Output the (X, Y) coordinate of the center of the cell containing the given text.  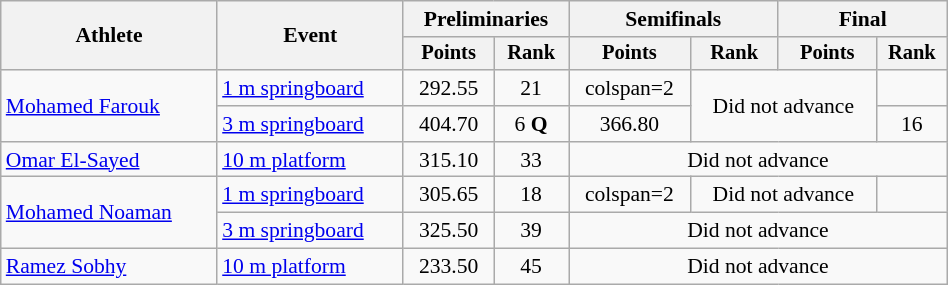
Athlete (109, 36)
366.80 (630, 124)
Semifinals (674, 19)
Event (310, 36)
Preliminaries (486, 19)
33 (532, 160)
233.50 (448, 267)
45 (532, 267)
Mohamed Noaman (109, 212)
Omar El-Sayed (109, 160)
292.55 (448, 88)
21 (532, 88)
315.10 (448, 160)
6 Q (532, 124)
18 (532, 195)
404.70 (448, 124)
305.65 (448, 195)
39 (532, 231)
Mohamed Farouk (109, 106)
16 (912, 124)
Final (862, 19)
325.50 (448, 231)
Ramez Sobhy (109, 267)
